Search for the cell housing the specified text and yield its (X, Y) center coordinate. 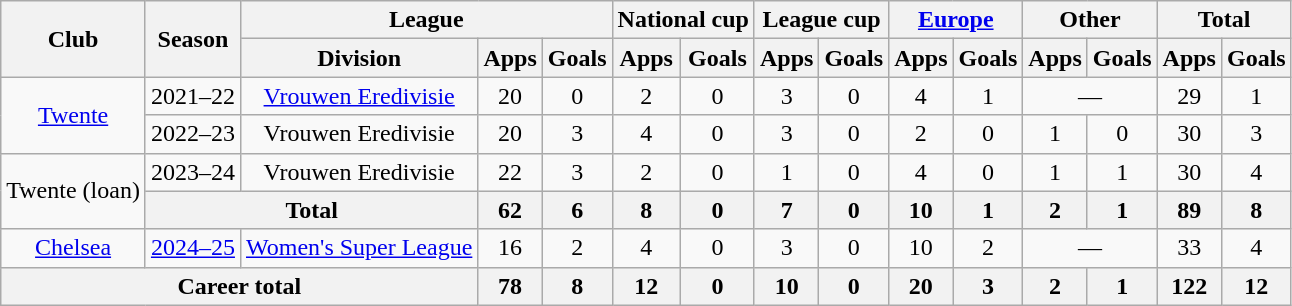
League cup (821, 20)
Chelsea (74, 248)
National cup (683, 20)
22 (510, 172)
122 (1189, 286)
6 (577, 210)
Women's Super League (358, 248)
2021–22 (192, 96)
62 (510, 210)
Career total (240, 286)
78 (510, 286)
7 (786, 210)
33 (1189, 248)
Other (1090, 20)
2022–23 (192, 134)
Twente (loan) (74, 191)
16 (510, 248)
Europe (956, 20)
89 (1189, 210)
Twente (74, 115)
Season (192, 39)
Division (358, 58)
Club (74, 39)
29 (1189, 96)
League (426, 20)
2023–24 (192, 172)
2024–25 (192, 248)
